Identify which cell holds the provided text, then report its [X, Y] central coordinate. 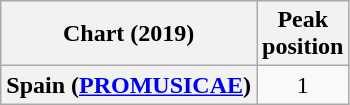
Spain (PROMUSICAE) [129, 85]
1 [303, 85]
Chart (2019) [129, 34]
Peakposition [303, 34]
